Scan for the cell matching the given text and deliver its [x, y] coordinate at center. 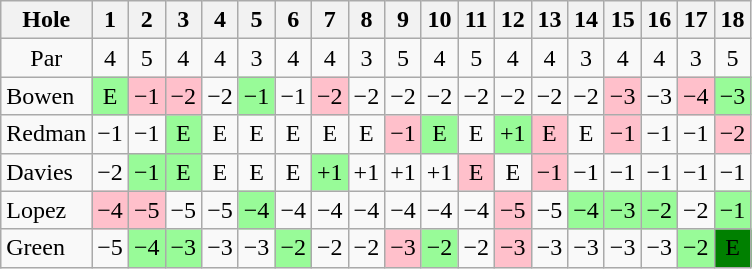
Redman [46, 134]
11 [476, 20]
2 [146, 20]
7 [330, 20]
Green [46, 248]
10 [440, 20]
8 [366, 20]
9 [404, 20]
17 [696, 20]
1 [110, 20]
Par [46, 58]
13 [550, 20]
Bowen [46, 96]
12 [514, 20]
Hole [46, 20]
16 [660, 20]
Lopez [46, 210]
Davies [46, 172]
18 [732, 20]
6 [294, 20]
14 [586, 20]
15 [622, 20]
